Determine the (x, y) coordinate at the center of the cell enclosing the given text.  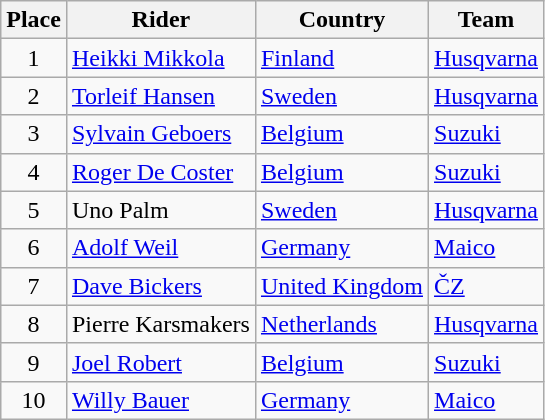
9 (34, 362)
Pierre Karsmakers (160, 324)
Sylvain Geboers (160, 134)
8 (34, 324)
Uno Palm (160, 210)
Heikki Mikkola (160, 58)
Roger De Coster (160, 172)
3 (34, 134)
10 (34, 400)
Team (486, 20)
2 (34, 96)
5 (34, 210)
Adolf Weil (160, 248)
7 (34, 286)
Willy Bauer (160, 400)
Joel Robert (160, 362)
Place (34, 20)
Netherlands (342, 324)
Finland (342, 58)
Country (342, 20)
ČZ (486, 286)
4 (34, 172)
Torleif Hansen (160, 96)
1 (34, 58)
6 (34, 248)
Dave Bickers (160, 286)
United Kingdom (342, 286)
Rider (160, 20)
